From the cell containing the given text, extract its center point as [x, y] coordinate. 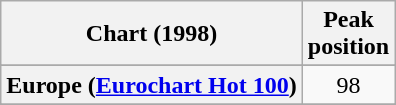
Chart (1998) [152, 34]
Europe (Eurochart Hot 100) [152, 85]
98 [348, 85]
Peakposition [348, 34]
